From the cell containing the given text, extract its center point as [x, y] coordinate. 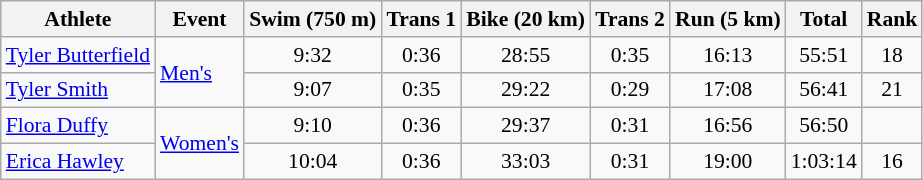
Total [824, 19]
Trans 2 [630, 19]
28:55 [526, 55]
18 [892, 55]
Tyler Butterfield [78, 55]
Men's [200, 72]
33:03 [526, 162]
10:04 [312, 162]
21 [892, 90]
9:07 [312, 90]
Bike (20 km) [526, 19]
17:08 [728, 90]
9:32 [312, 55]
1:03:14 [824, 162]
Athlete [78, 19]
0:29 [630, 90]
Flora Duffy [78, 126]
Rank [892, 19]
Run (5 km) [728, 19]
16 [892, 162]
29:22 [526, 90]
Trans 1 [421, 19]
56:50 [824, 126]
9:10 [312, 126]
Erica Hawley [78, 162]
55:51 [824, 55]
Event [200, 19]
19:00 [728, 162]
Tyler Smith [78, 90]
29:37 [526, 126]
Swim (750 m) [312, 19]
16:13 [728, 55]
16:56 [728, 126]
Women's [200, 144]
56:41 [824, 90]
